Search for the cell housing the specified text and yield its [x, y] center coordinate. 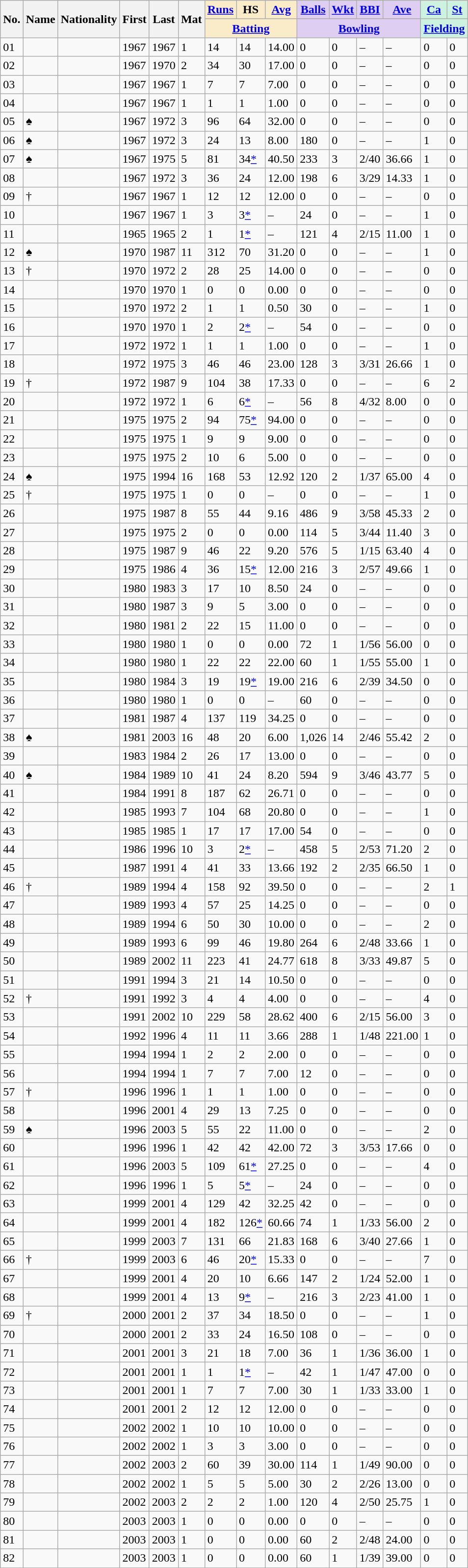
223 [220, 961]
594 [313, 774]
1/15 [370, 551]
63.40 [402, 551]
32.00 [282, 122]
43 [12, 831]
92 [251, 887]
34.50 [402, 681]
2/23 [370, 1297]
Avg [282, 10]
39.00 [402, 1558]
1/55 [370, 663]
76 [12, 1446]
137 [220, 719]
17.33 [282, 383]
24.77 [282, 961]
3/29 [370, 177]
HS [251, 10]
108 [313, 1334]
Ave [402, 10]
34.25 [282, 719]
128 [313, 364]
First [134, 19]
2/39 [370, 681]
Batting [251, 28]
69 [12, 1316]
121 [313, 234]
576 [313, 551]
63 [12, 1204]
67 [12, 1278]
1/49 [370, 1465]
49.66 [402, 570]
27.25 [282, 1167]
12.92 [282, 476]
3/44 [370, 532]
07 [12, 159]
94.00 [282, 420]
St [457, 10]
1/48 [370, 1036]
9.20 [282, 551]
65.00 [402, 476]
40.50 [282, 159]
33.66 [402, 943]
2.00 [282, 1054]
2/35 [370, 868]
400 [313, 1017]
09 [12, 196]
221.00 [402, 1036]
24.00 [402, 1540]
8.20 [282, 774]
264 [313, 943]
147 [313, 1278]
32.25 [282, 1204]
90.00 [402, 1465]
75* [251, 420]
9.00 [282, 439]
59 [12, 1129]
109 [220, 1167]
6.66 [282, 1278]
131 [220, 1241]
51 [12, 980]
27.66 [402, 1241]
21.83 [282, 1241]
3/40 [370, 1241]
26.71 [282, 793]
158 [220, 887]
6.00 [282, 737]
96 [220, 122]
198 [313, 177]
9.16 [282, 513]
71 [12, 1353]
0.50 [282, 308]
BBI [370, 10]
40 [12, 774]
1/36 [370, 1353]
9* [251, 1297]
80 [12, 1521]
25.75 [402, 1502]
13.66 [282, 868]
192 [313, 868]
2/50 [370, 1502]
35 [12, 681]
41.00 [402, 1297]
14.25 [282, 905]
73 [12, 1390]
94 [220, 420]
11.40 [402, 532]
Ca [434, 10]
Name [40, 19]
99 [220, 943]
71.20 [402, 849]
Mat [191, 19]
180 [313, 140]
03 [12, 84]
8.50 [282, 588]
19.80 [282, 943]
10.50 [282, 980]
14.33 [402, 177]
52 [12, 998]
1/47 [370, 1371]
02 [12, 66]
30.00 [282, 1465]
No. [12, 19]
2/26 [370, 1484]
Fielding [444, 28]
1/39 [370, 1558]
3/58 [370, 513]
27 [12, 532]
47 [12, 905]
61* [251, 1167]
79 [12, 1502]
42.00 [282, 1148]
Last [164, 19]
22.00 [282, 663]
3/33 [370, 961]
1/56 [370, 644]
4/32 [370, 401]
229 [220, 1017]
47.00 [402, 1371]
34* [251, 159]
06 [12, 140]
126* [251, 1222]
55.42 [402, 737]
3.66 [282, 1036]
23 [12, 457]
66.50 [402, 868]
15* [251, 570]
3/31 [370, 364]
1/24 [370, 1278]
08 [12, 177]
Runs [220, 10]
2/53 [370, 849]
45.33 [402, 513]
36.00 [402, 1353]
15.33 [282, 1260]
31 [12, 607]
Nationality [89, 19]
75 [12, 1428]
19.00 [282, 681]
05 [12, 122]
55.00 [402, 663]
36.66 [402, 159]
182 [220, 1222]
3* [251, 215]
288 [313, 1036]
17.66 [402, 1148]
19* [251, 681]
2/46 [370, 737]
61 [12, 1167]
1/37 [370, 476]
129 [220, 1204]
77 [12, 1465]
52.00 [402, 1278]
5* [251, 1185]
01 [12, 47]
Balls [313, 10]
49 [12, 943]
3/46 [370, 774]
43.77 [402, 774]
486 [313, 513]
119 [251, 719]
60.66 [282, 1222]
04 [12, 103]
618 [313, 961]
458 [313, 849]
3/53 [370, 1148]
32 [12, 625]
7.25 [282, 1110]
33.00 [402, 1390]
23.00 [282, 364]
312 [220, 252]
6* [251, 401]
65 [12, 1241]
26.66 [402, 364]
20.80 [282, 812]
45 [12, 868]
1,026 [313, 737]
28.62 [282, 1017]
2/57 [370, 570]
31.20 [282, 252]
18.50 [282, 1316]
187 [220, 793]
Wkt [343, 10]
Bowling [359, 28]
2/40 [370, 159]
233 [313, 159]
39.50 [282, 887]
20* [251, 1260]
78 [12, 1484]
4.00 [282, 998]
82 [12, 1558]
49.87 [402, 961]
16.50 [282, 1334]
